Output the [x, y] coordinate of the center of the cell containing the given text.  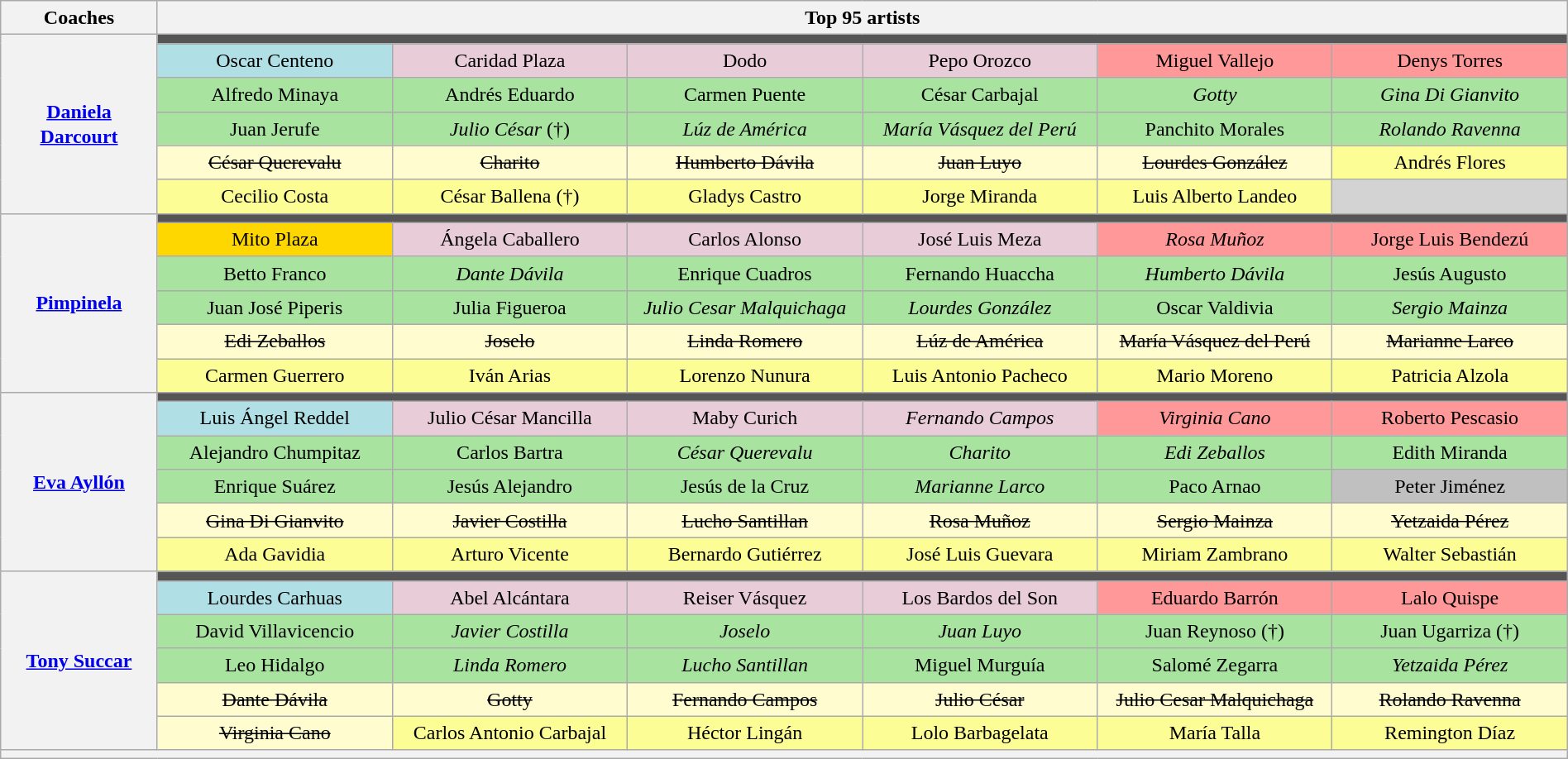
Lourdes Carhuas [275, 597]
Denys Torres [1450, 61]
Enrique Suárez [275, 486]
Lolo Barbagelata [980, 733]
Juan Reynoso (†) [1215, 632]
Top 95 artists [862, 18]
Juan José Piperis [275, 308]
Miguel Vallejo [1215, 61]
Arturo Vicente [509, 554]
Pepo Orozco [980, 61]
Daniela Darcourt [79, 124]
Dodo [745, 61]
Patricia Alzola [1450, 375]
Salomé Zegarra [1215, 665]
Edith Miranda [1450, 453]
Jesús Alejandro [509, 486]
Carlos Bartra [509, 453]
Bernardo Gutiérrez [745, 554]
Leo Hidalgo [275, 665]
Andrés Flores [1450, 162]
Mito Plaza [275, 240]
Iván Arias [509, 375]
Caridad Plaza [509, 61]
Panchito Morales [1215, 129]
Ada Gavidia [275, 554]
Abel Alcántara [509, 597]
Julio César (†) [509, 129]
José Luis Guevara [980, 554]
Jorge Luis Bendezú [1450, 240]
Eduardo Barrón [1215, 597]
Eva Ayllón [79, 482]
César Carbajal [980, 94]
Luis Alberto Landeo [1215, 197]
Juan Jerufe [275, 129]
Gladys Castro [745, 197]
Cecilio Costa [275, 197]
Lorenzo Nunura [745, 375]
Luis Ángel Reddel [275, 418]
Jesús de la Cruz [745, 486]
Miriam Zambrano [1215, 554]
Pimpinela [79, 303]
Alejandro Chumpitaz [275, 453]
Alfredo Minaya [275, 94]
César Ballena (†) [509, 197]
Carlos Alonso [745, 240]
María Talla [1215, 733]
Oscar Centeno [275, 61]
Ángela Caballero [509, 240]
David Villavicencio [275, 632]
Jorge Miranda [980, 197]
José Luis Meza [980, 240]
Julio César Mancilla [509, 418]
Miguel Murguía [980, 665]
Los Bardos del Son [980, 597]
Carmen Puente [745, 94]
Jesús Augusto [1450, 273]
Carlos Antonio Carbajal [509, 733]
Juan Ugarriza (†) [1450, 632]
Enrique Cuadros [745, 273]
Paco Arnao [1215, 486]
Fernando Huaccha [980, 273]
Julio César [980, 699]
Héctor Lingán [745, 733]
Julia Figueroa [509, 308]
Coaches [79, 18]
Roberto Pescasio [1450, 418]
Betto Franco [275, 273]
Tony Succar [79, 661]
Remington Díaz [1450, 733]
Peter Jiménez [1450, 486]
Andrés Eduardo [509, 94]
Walter Sebastián [1450, 554]
Luis Antonio Pacheco [980, 375]
Maby Curich [745, 418]
Mario Moreno [1215, 375]
Carmen Guerrero [275, 375]
Oscar Valdivia [1215, 308]
Lalo Quispe [1450, 597]
Reiser Vásquez [745, 597]
